Provide the [X, Y] coordinate of the cell's center where the given text is located.  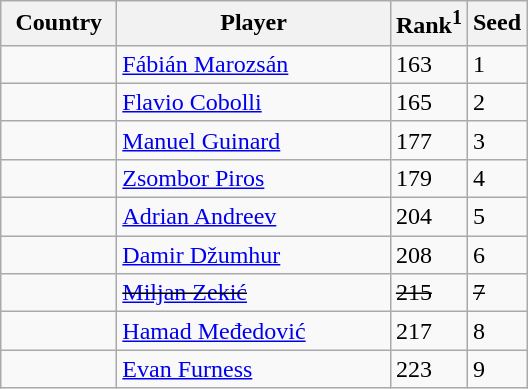
5 [496, 217]
Player [254, 24]
Evan Furness [254, 369]
Seed [496, 24]
2 [496, 102]
223 [428, 369]
7 [496, 293]
3 [496, 140]
204 [428, 217]
Manuel Guinard [254, 140]
177 [428, 140]
Zsombor Piros [254, 178]
208 [428, 255]
8 [496, 331]
179 [428, 178]
217 [428, 331]
165 [428, 102]
Adrian Andreev [254, 217]
6 [496, 255]
Rank1 [428, 24]
Miljan Zekić [254, 293]
9 [496, 369]
Fábián Marozsán [254, 64]
163 [428, 64]
Damir Džumhur [254, 255]
Country [59, 24]
Flavio Cobolli [254, 102]
Hamad Međedović [254, 331]
215 [428, 293]
4 [496, 178]
1 [496, 64]
